Find where the given text appears and provide that cell's center as (x, y) coordinate. 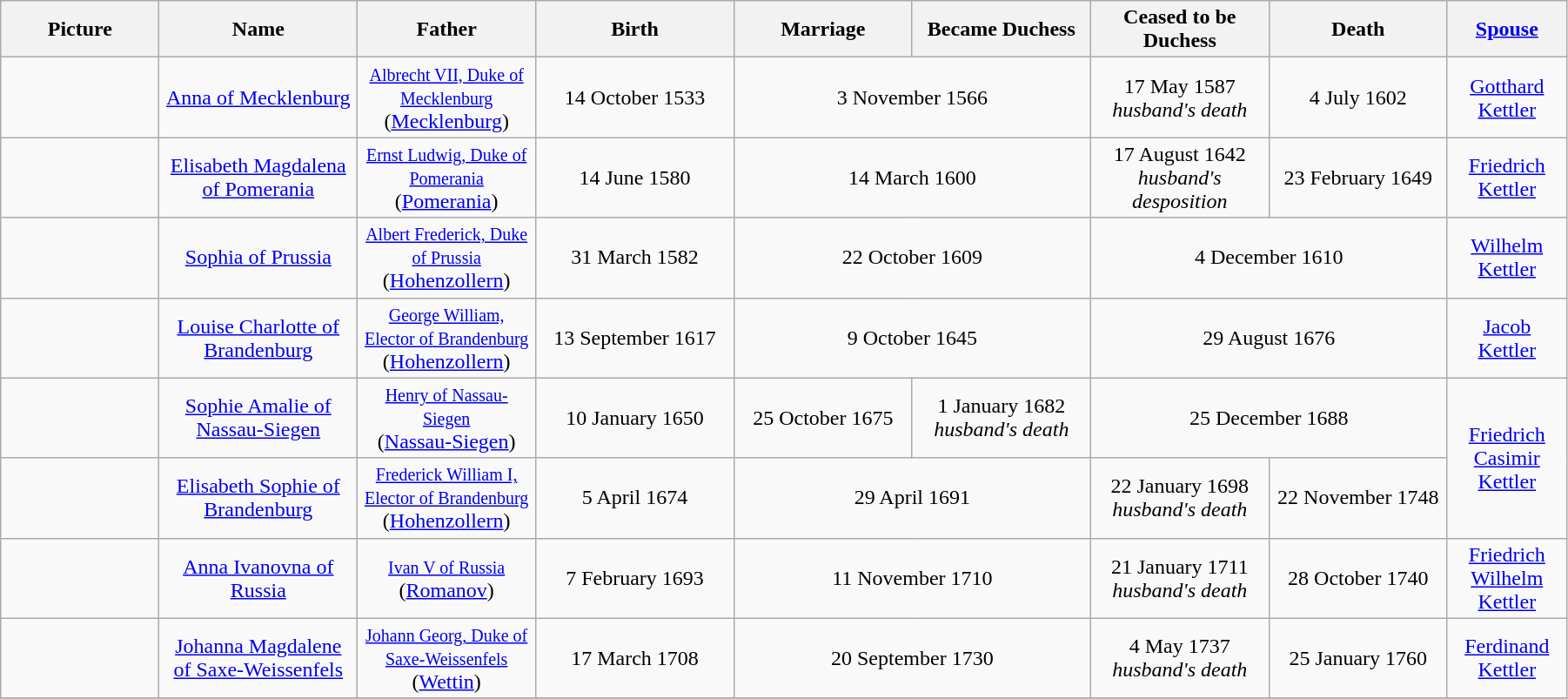
7 February 1693 (635, 578)
Became Duchess (1001, 30)
14 October 1533 (635, 97)
20 September 1730 (912, 658)
25 October 1675 (823, 418)
Wilhelm Kettler (1507, 258)
Ivan V of Russia(Romanov) (447, 578)
Sophie Amalie of Nassau-Siegen (258, 418)
13 September 1617 (635, 338)
Louise Charlotte of Brandenburg (258, 338)
Friedrich Kettler (1507, 178)
4 May 1737husband's death (1180, 658)
17 March 1708 (635, 658)
Friedrich Wilhelm Kettler (1507, 578)
31 March 1582 (635, 258)
22 November 1748 (1357, 498)
Spouse (1507, 30)
29 April 1691 (912, 498)
14 June 1580 (635, 178)
23 February 1649 (1357, 178)
Father (447, 30)
17 August 1642husband's desposition (1180, 178)
Elisabeth Sophie of Brandenburg (258, 498)
14 March 1600 (912, 178)
28 October 1740 (1357, 578)
Picture (80, 30)
Ceased to be Duchess (1180, 30)
Anna Ivanovna of Russia (258, 578)
11 November 1710 (912, 578)
4 December 1610 (1269, 258)
Henry of Nassau-Siegen(Nassau-Siegen) (447, 418)
Gotthard Kettler (1507, 97)
Anna of Mecklenburg (258, 97)
10 January 1650 (635, 418)
17 May 1587husband's death (1180, 97)
Johann Georg, Duke of Saxe-Weissenfels(Wettin) (447, 658)
21 January 1711husband's death (1180, 578)
25 January 1760 (1357, 658)
Ernst Ludwig, Duke of Pomerania(Pomerania) (447, 178)
Elisabeth Magdalena of Pomerania (258, 178)
1 January 1682husband's death (1001, 418)
Albert Frederick, Duke of Prussia(Hohenzollern) (447, 258)
Johanna Magdalene of Saxe-Weissenfels (258, 658)
22 October 1609 (912, 258)
Albrecht VII, Duke of Mecklenburg(Mecklenburg) (447, 97)
4 July 1602 (1357, 97)
Birth (635, 30)
9 October 1645 (912, 338)
5 April 1674 (635, 498)
Death (1357, 30)
25 December 1688 (1269, 418)
Jacob Kettler (1507, 338)
Friedrich Casimir Kettler (1507, 458)
Marriage (823, 30)
3 November 1566 (912, 97)
Sophia of Prussia (258, 258)
George William, Elector of Brandenburg(Hohenzollern) (447, 338)
29 August 1676 (1269, 338)
Ferdinand Kettler (1507, 658)
Name (258, 30)
Frederick William I, Elector of Brandenburg(Hohenzollern) (447, 498)
22 January 1698husband's death (1180, 498)
